Find where the given text appears and provide that cell's center as [x, y] coordinate. 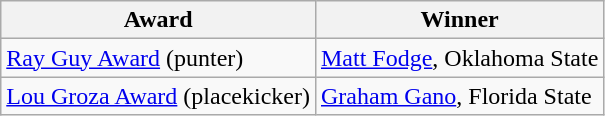
Lou Groza Award (placekicker) [158, 96]
Graham Gano, Florida State [459, 96]
Matt Fodge, Oklahoma State [459, 58]
Ray Guy Award (punter) [158, 58]
Winner [459, 20]
Award [158, 20]
